Capture the cell that displays the provided text and extract its [X, Y] central coordinate. 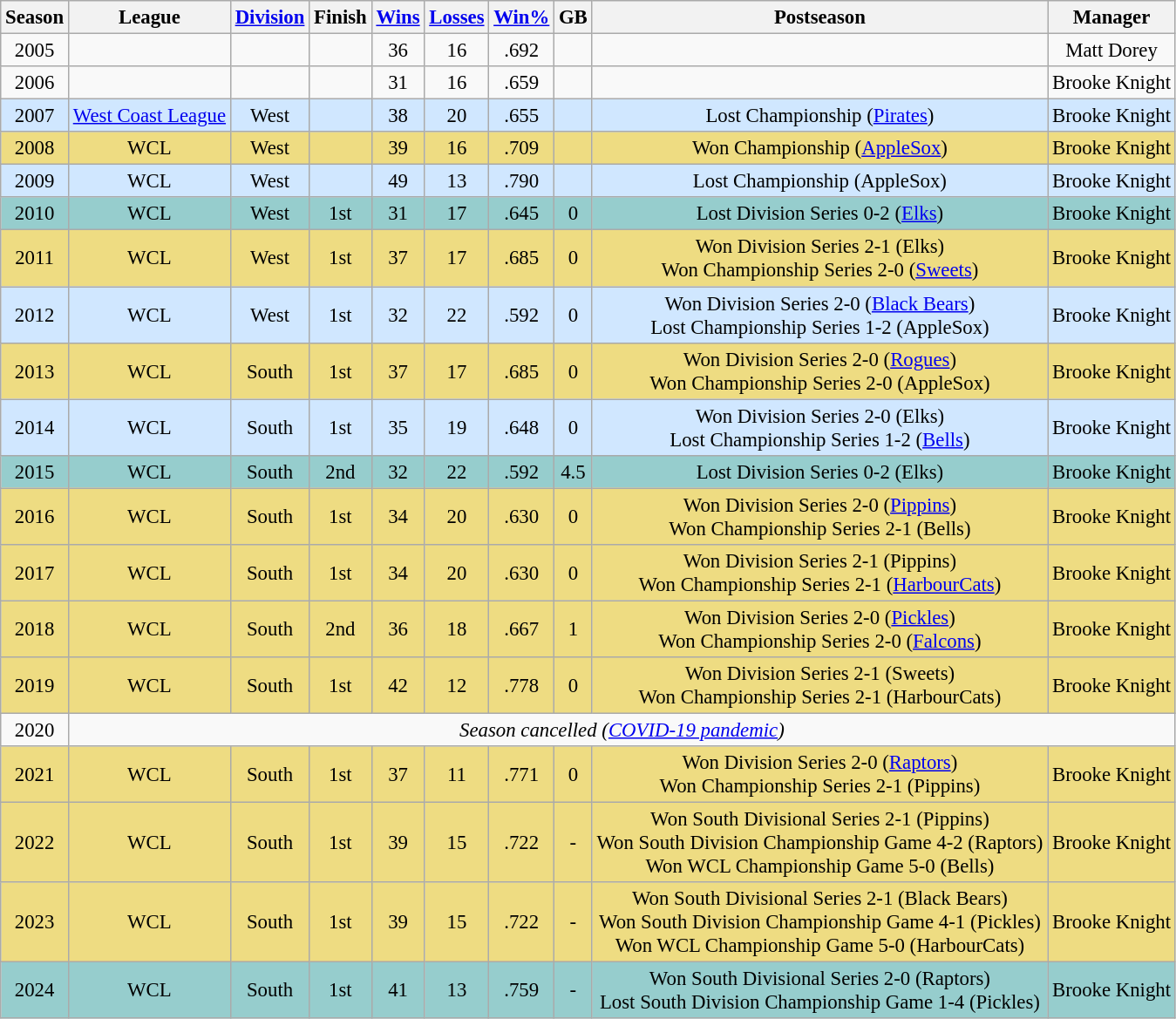
38 [398, 116]
2021 [35, 774]
League [149, 17]
2011 [35, 258]
Finish [340, 17]
Won Division Series 2-0 (Pickles) Won Championship Series 2-0 (Falcons) [819, 629]
Won South Divisional Series 2-0 (Raptors) Lost South Division Championship Game 1-4 (Pickles) [819, 990]
GB [574, 17]
Losses [457, 17]
Lost Championship (Pirates) [819, 116]
2014 [35, 427]
Won Division Series 2-0 (Raptors) Won Championship Series 2-1 (Pippins) [819, 774]
.709 [521, 148]
2018 [35, 629]
2013 [35, 371]
Lost Championship (AppleSox) [819, 181]
Win% [521, 17]
49 [398, 181]
2016 [35, 516]
2022 [35, 843]
Season [35, 17]
.645 [521, 214]
2008 [35, 148]
12 [457, 685]
Season cancelled (COVID-19 pandemic) [622, 730]
Won Division Series 2-0 (Rogues) Won Championship Series 2-0 (AppleSox) [819, 371]
.759 [521, 990]
Won South Divisional Series 2-1 (Pippins) Won South Division Championship Game 4-2 (Raptors) Won WCL Championship Game 5-0 (Bells) [819, 843]
.692 [521, 51]
2015 [35, 472]
.648 [521, 427]
35 [398, 427]
2019 [35, 685]
2024 [35, 990]
41 [398, 990]
Won Division Series 2-1 (Sweets) Won Championship Series 2-1 (HarbourCats) [819, 685]
West Coast League [149, 116]
Won Championship (AppleSox) [819, 148]
Wins [398, 17]
Won Division Series 2-0 (Black Bears) Lost Championship Series 1-2 (AppleSox) [819, 316]
2017 [35, 574]
2023 [35, 922]
Won South Divisional Series 2-1 (Black Bears) Won South Division Championship Game 4-1 (Pickles) Won WCL Championship Game 5-0 (HarbourCats) [819, 922]
4.5 [574, 472]
2006 [35, 83]
2005 [35, 51]
Won Division Series 2-1 (Elks) Won Championship Series 2-0 (Sweets) [819, 258]
Matt Dorey [1112, 51]
42 [398, 685]
18 [457, 629]
Manager [1112, 17]
2020 [35, 730]
.790 [521, 181]
.659 [521, 83]
2010 [35, 214]
Division [269, 17]
.778 [521, 685]
.655 [521, 116]
Won Division Series 2-0 (Elks) Lost Championship Series 1-2 (Bells) [819, 427]
Won Division Series 2-0 (Pippins) Won Championship Series 2-1 (Bells) [819, 516]
2012 [35, 316]
2009 [35, 181]
2007 [35, 116]
1 [574, 629]
Postseason [819, 17]
19 [457, 427]
.771 [521, 774]
.667 [521, 629]
11 [457, 774]
Won Division Series 2-1 (Pippins) Won Championship Series 2-1 (HarbourCats) [819, 574]
